Output the (X, Y) coordinate of the center of the cell containing the given text.  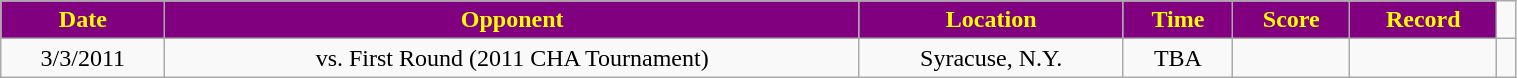
3/3/2011 (83, 58)
Opponent (512, 20)
TBA (1178, 58)
Syracuse, N.Y. (990, 58)
Score (1292, 20)
Record (1424, 20)
Date (83, 20)
vs. First Round (2011 CHA Tournament) (512, 58)
Location (990, 20)
Time (1178, 20)
